For the text-containing cell, return its midpoint in [X, Y] coordinate format. 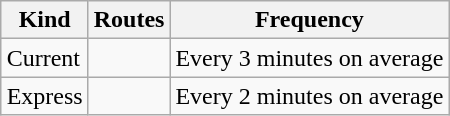
Routes [129, 20]
Every 2 minutes on average [310, 96]
Frequency [310, 20]
Every 3 minutes on average [310, 58]
Kind [44, 20]
Express [44, 96]
Current [44, 58]
